Search for the cell housing the specified text and yield its [X, Y] center coordinate. 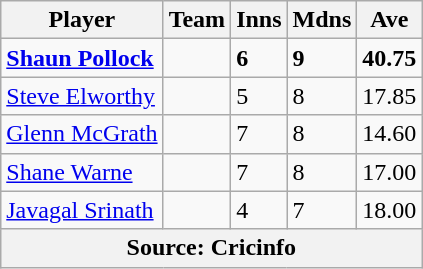
Inns [259, 20]
5 [259, 96]
6 [259, 58]
Team [197, 20]
Shane Warne [82, 172]
Javagal Srinath [82, 210]
Glenn McGrath [82, 134]
17.00 [390, 172]
18.00 [390, 210]
Source: Cricinfo [212, 248]
14.60 [390, 134]
Player [82, 20]
9 [322, 58]
Steve Elworthy [82, 96]
Shaun Pollock [82, 58]
40.75 [390, 58]
Mdns [322, 20]
4 [259, 210]
17.85 [390, 96]
Ave [390, 20]
